Locate the cell with the specified text and output its [x, y] center coordinate. 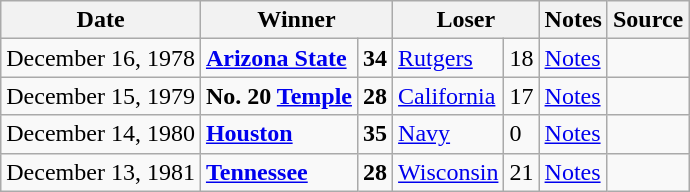
Navy [448, 134]
Arizona State [278, 58]
Source [648, 20]
Tennessee [278, 172]
California [448, 96]
Loser [466, 20]
No. 20 Temple [278, 96]
17 [522, 96]
35 [374, 134]
Date [101, 20]
21 [522, 172]
December 14, 1980 [101, 134]
Wisconsin [448, 172]
18 [522, 58]
34 [374, 58]
December 16, 1978 [101, 58]
0 [522, 134]
December 13, 1981 [101, 172]
Winner [296, 20]
December 15, 1979 [101, 96]
Rutgers [448, 58]
Houston [278, 134]
